Return [X, Y] of the center of cell containing provided text 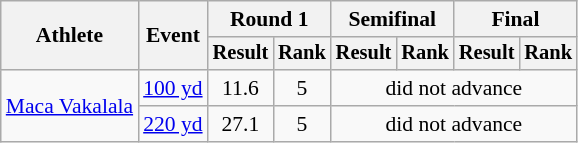
220 yd [172, 124]
Event [172, 36]
100 yd [172, 88]
Final [516, 19]
11.6 [241, 88]
Semifinal [392, 19]
Maca Vakalala [70, 106]
Athlete [70, 36]
27.1 [241, 124]
Round 1 [270, 19]
